Capture the cell that displays the provided text and extract its [x, y] central coordinate. 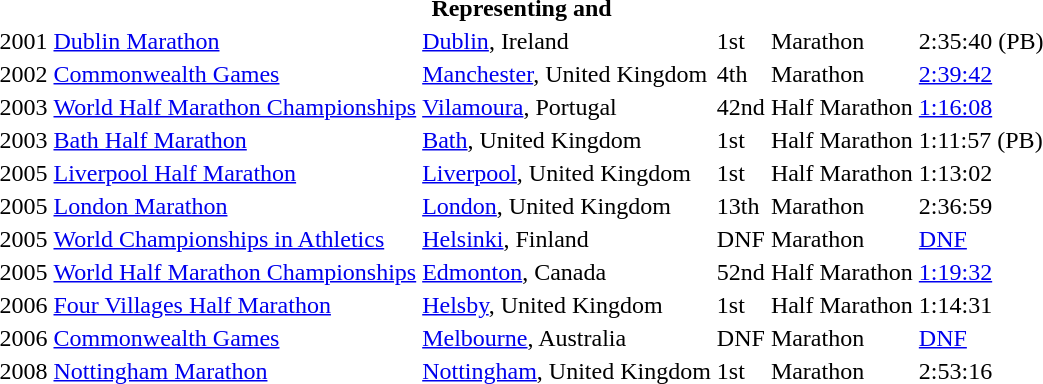
Melbourne, Australia [567, 338]
52nd [740, 272]
Manchester, United Kingdom [567, 74]
Vilamoura, Portugal [567, 107]
Edmonton, Canada [567, 272]
Helsinki, Finland [567, 239]
Helsby, United Kingdom [567, 305]
Liverpool Half Marathon [235, 173]
Dublin Marathon [235, 41]
4th [740, 74]
Bath, United Kingdom [567, 140]
Four Villages Half Marathon [235, 305]
42nd [740, 107]
Bath Half Marathon [235, 140]
London, United Kingdom [567, 206]
Liverpool, United Kingdom [567, 173]
World Championships in Athletics [235, 239]
London Marathon [235, 206]
13th [740, 206]
Dublin, Ireland [567, 41]
